From the cell containing the given text, extract its center point as (x, y) coordinate. 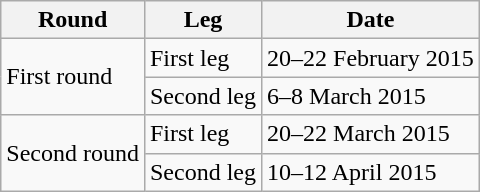
Leg (202, 20)
First round (73, 77)
20–22 February 2015 (371, 58)
Second round (73, 153)
Round (73, 20)
Date (371, 20)
6–8 March 2015 (371, 96)
10–12 April 2015 (371, 172)
20–22 March 2015 (371, 134)
